For the text-containing cell, return its midpoint in [X, Y] coordinate format. 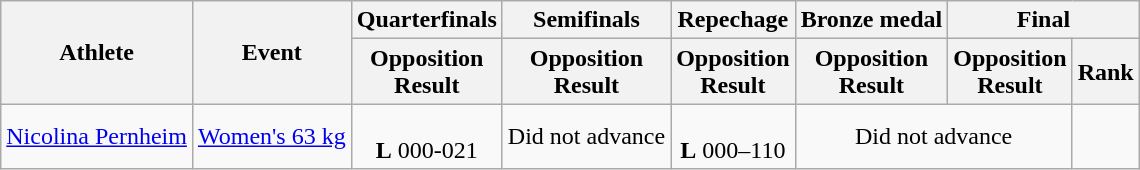
Repechage [733, 20]
Semifinals [586, 20]
Athlete [97, 52]
Nicolina Pernheim [97, 136]
L 000–110 [733, 136]
Quarterfinals [426, 20]
Bronze medal [872, 20]
Women's 63 kg [272, 136]
L 000-021 [426, 136]
Event [272, 52]
Final [1044, 20]
Rank [1106, 72]
